Pinpoint the cell where the given text exists, returning its (X, Y) midpoint coordinate. 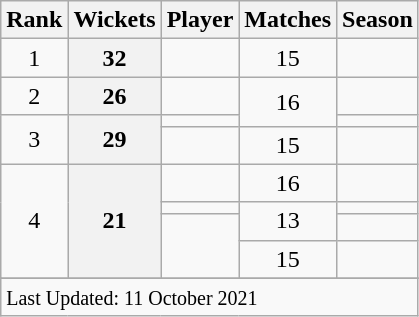
2 (34, 96)
29 (114, 140)
Season (378, 20)
26 (114, 96)
3 (34, 140)
Wickets (114, 20)
4 (34, 221)
Rank (34, 20)
13 (288, 221)
1 (34, 58)
Last Updated: 11 October 2021 (210, 297)
Matches (288, 20)
32 (114, 58)
Player (200, 20)
21 (114, 221)
